Extract the (x, y) coordinate from the center of the cell holding the provided text.  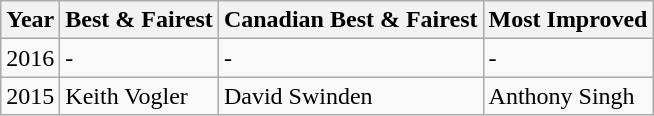
David Swinden (350, 96)
Best & Fairest (140, 20)
Most Improved (568, 20)
Keith Vogler (140, 96)
2015 (30, 96)
Canadian Best & Fairest (350, 20)
Year (30, 20)
Anthony Singh (568, 96)
2016 (30, 58)
